Determine the (X, Y) coordinate at the center of the cell enclosing the given text.  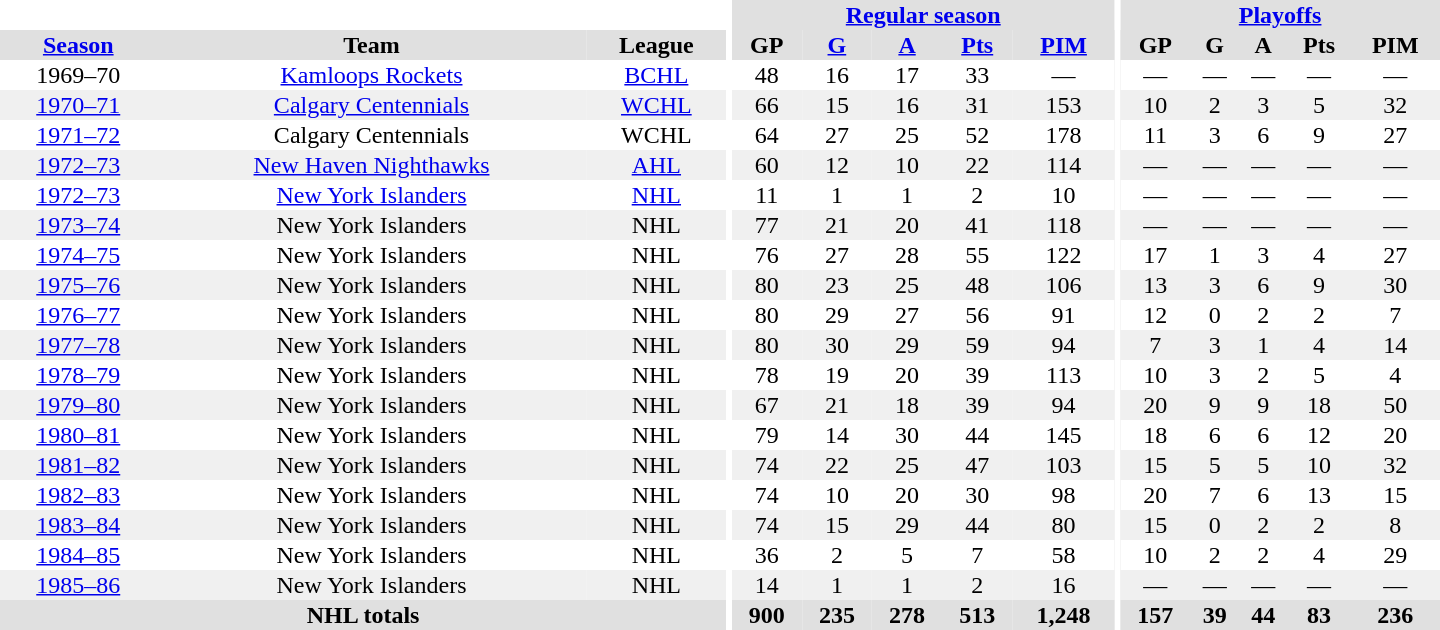
58 (1064, 555)
1985–86 (78, 585)
31 (977, 105)
278 (907, 615)
59 (977, 345)
NHL totals (363, 615)
AHL (656, 165)
77 (767, 225)
178 (1064, 135)
50 (1396, 405)
1984–85 (78, 555)
1969–70 (78, 75)
47 (977, 465)
Playoffs (1280, 15)
103 (1064, 465)
41 (977, 225)
1,248 (1064, 615)
1982–83 (78, 495)
113 (1064, 375)
55 (977, 255)
64 (767, 135)
153 (1064, 105)
66 (767, 105)
36 (767, 555)
78 (767, 375)
Kamloops Rockets (372, 75)
1976–77 (78, 315)
122 (1064, 255)
1983–84 (78, 525)
83 (1320, 615)
56 (977, 315)
1970–71 (78, 105)
BCHL (656, 75)
New Haven Nighthawks (372, 165)
Regular season (924, 15)
145 (1064, 435)
33 (977, 75)
98 (1064, 495)
League (656, 45)
900 (767, 615)
114 (1064, 165)
28 (907, 255)
1977–78 (78, 345)
1981–82 (78, 465)
67 (767, 405)
1974–75 (78, 255)
1978–79 (78, 375)
1980–81 (78, 435)
52 (977, 135)
79 (767, 435)
236 (1396, 615)
1979–80 (78, 405)
76 (767, 255)
8 (1396, 525)
157 (1155, 615)
118 (1064, 225)
60 (767, 165)
Season (78, 45)
91 (1064, 315)
235 (837, 615)
23 (837, 285)
1973–74 (78, 225)
1975–76 (78, 285)
1971–72 (78, 135)
19 (837, 375)
106 (1064, 285)
Team (372, 45)
513 (977, 615)
